Provide the (x, y) coordinate of the cell's center where the given text is located.  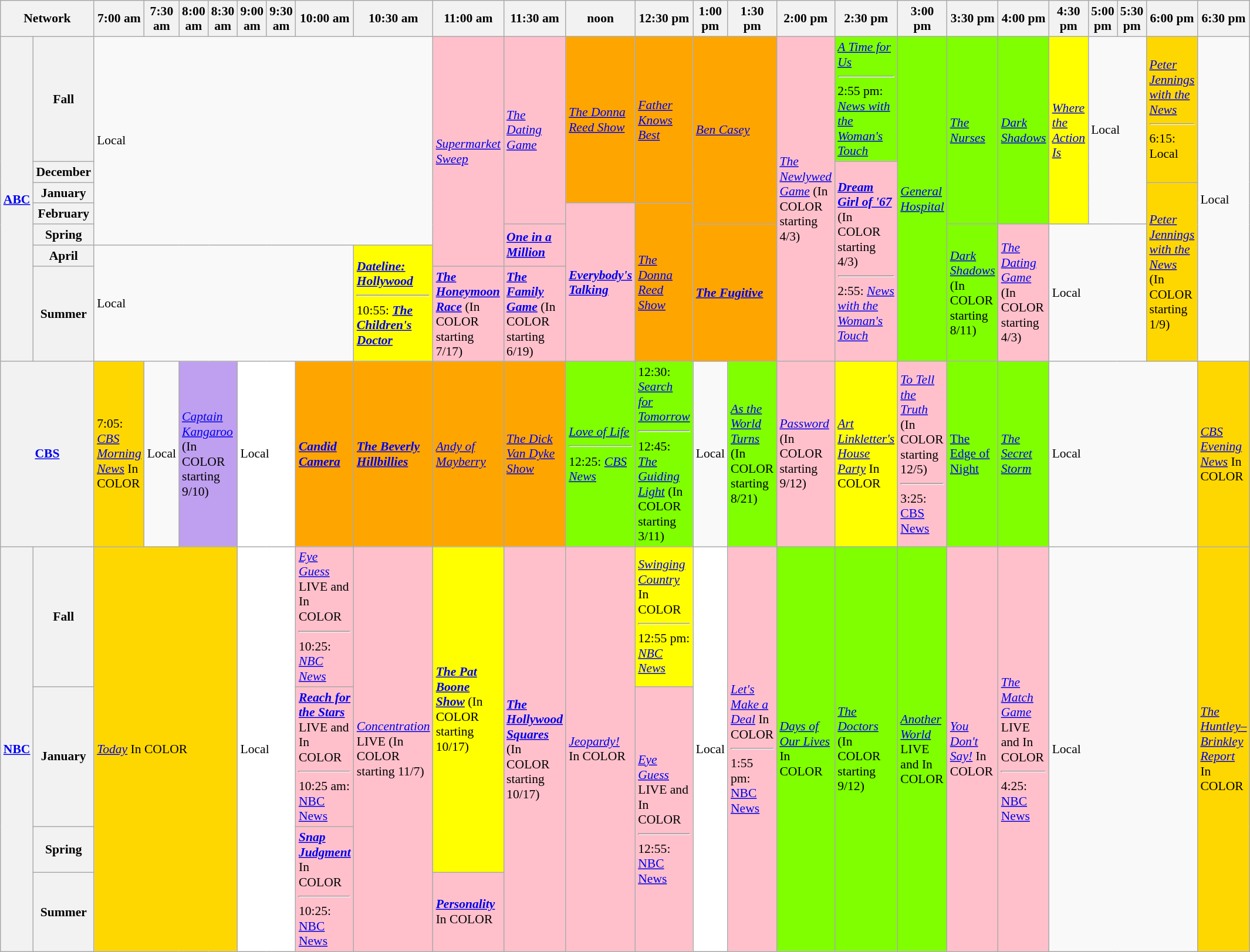
noon (600, 19)
Snap Judgment In COLOR10:25: NBC News (325, 889)
The Nurses (973, 130)
Network (47, 19)
Everybody's Talking (600, 283)
7:00 am (119, 19)
February (63, 214)
December (63, 172)
2:30 pm (866, 19)
Another World LIVE and In COLOR (922, 750)
CBS (47, 454)
April (63, 256)
Concentration LIVE (In COLOR starting 11/7) (393, 750)
8:30 am (223, 19)
The Newlywed Game (In COLOR starting 4/3) (805, 199)
ABC (17, 199)
11:00 am (468, 19)
The Family Game (In COLOR starting 6/19) (535, 314)
Swinging Country In COLOR12:55 pm: NBC News (664, 617)
5:30 pm (1132, 19)
The Hollywood Squares (In COLOR starting 10/17) (535, 750)
Password (In COLOR starting 9/12) (805, 454)
Personality In COLOR (468, 913)
Eye Guess LIVE and In COLOR10:25: NBC News (325, 617)
Ben Casey (735, 130)
Dream Girl of '67 (In COLOR starting 4/3)2:55: News with the Woman's Touch (866, 262)
NBC (17, 750)
General Hospital (922, 199)
Andy of Mayberry (468, 454)
The Secret Storm (1023, 454)
Today In COLOR (165, 750)
Peter Jennings with the News (In COLOR starting 1/9) (1171, 272)
Jeopardy! In COLOR (600, 750)
4:00 pm (1023, 19)
12:30 pm (664, 19)
8:00 am (194, 19)
The Dating Game (535, 130)
One in a Million (535, 245)
Days of Our Lives In COLOR (805, 750)
The Huntley–Brinkley Report In COLOR (1223, 750)
6:00 pm (1171, 19)
The Fugitive (735, 293)
As the World Turns (In COLOR starting 8/21) (752, 454)
The Dating Game (In COLOR starting 4/3) (1023, 293)
2:00 pm (805, 19)
Captain Kangaroo (In COLOR starting 9/10) (208, 454)
Dateline: Hollywood10:55: The Children's Doctor (393, 304)
Supermarket Sweep (468, 151)
The Honeymoon Race (In COLOR starting 7/17) (468, 314)
Love of Life12:25: CBS News (600, 454)
Art Linkletter's House Party In COLOR (866, 454)
9:00 am (252, 19)
Where the Action Is (1069, 130)
The Edge of Night (973, 454)
Let's Make a Deal In COLOR1:55 pm: NBC News (752, 750)
The Dick Van Dyke Show (535, 454)
The Pat Boone Show (In COLOR starting 10/17) (468, 710)
Eye Guess LIVE and In COLOR12:55: NBC News (664, 819)
Reach for the Stars LIVE and In COLOR10:25 am: NBC News (325, 757)
To Tell the Truth (In COLOR starting 12/5)3:25: CBS News (922, 454)
Father Knows Best (664, 120)
10:30 am (393, 19)
CBS Evening News In COLOR (1223, 454)
3:30 pm (973, 19)
7:05: CBS Morning News In COLOR (119, 454)
11:30 am (535, 19)
The Beverly Hillbillies (393, 454)
The Doctors (In COLOR starting 9/12) (866, 750)
1:30 pm (752, 19)
12:30: Search for Tomorrow12:45: The Guiding Light (In COLOR starting 3/11) (664, 454)
The Match Game LIVE and In COLOR4:25: NBC News (1023, 750)
A Time for Us2:55 pm: News with the Woman's Touch (866, 99)
6:30 pm (1223, 19)
9:30 am (281, 19)
3:00 pm (922, 19)
10:00 am (325, 19)
7:30 am (162, 19)
1:00 pm (710, 19)
Peter Jennings with the News6:15: Local (1171, 109)
5:00 pm (1103, 19)
Candid Camera (325, 454)
4:30 pm (1069, 19)
Dark Shadows (In COLOR starting 8/11) (973, 293)
Dark Shadows (1023, 130)
You Don't Say! In COLOR (973, 750)
